Detect which cell encompasses the target text, then output its (x, y) center coordinate. 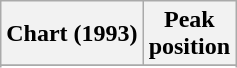
Peakposition (189, 34)
Chart (1993) (72, 34)
